Identify which cell holds the provided text, then report its [x, y] central coordinate. 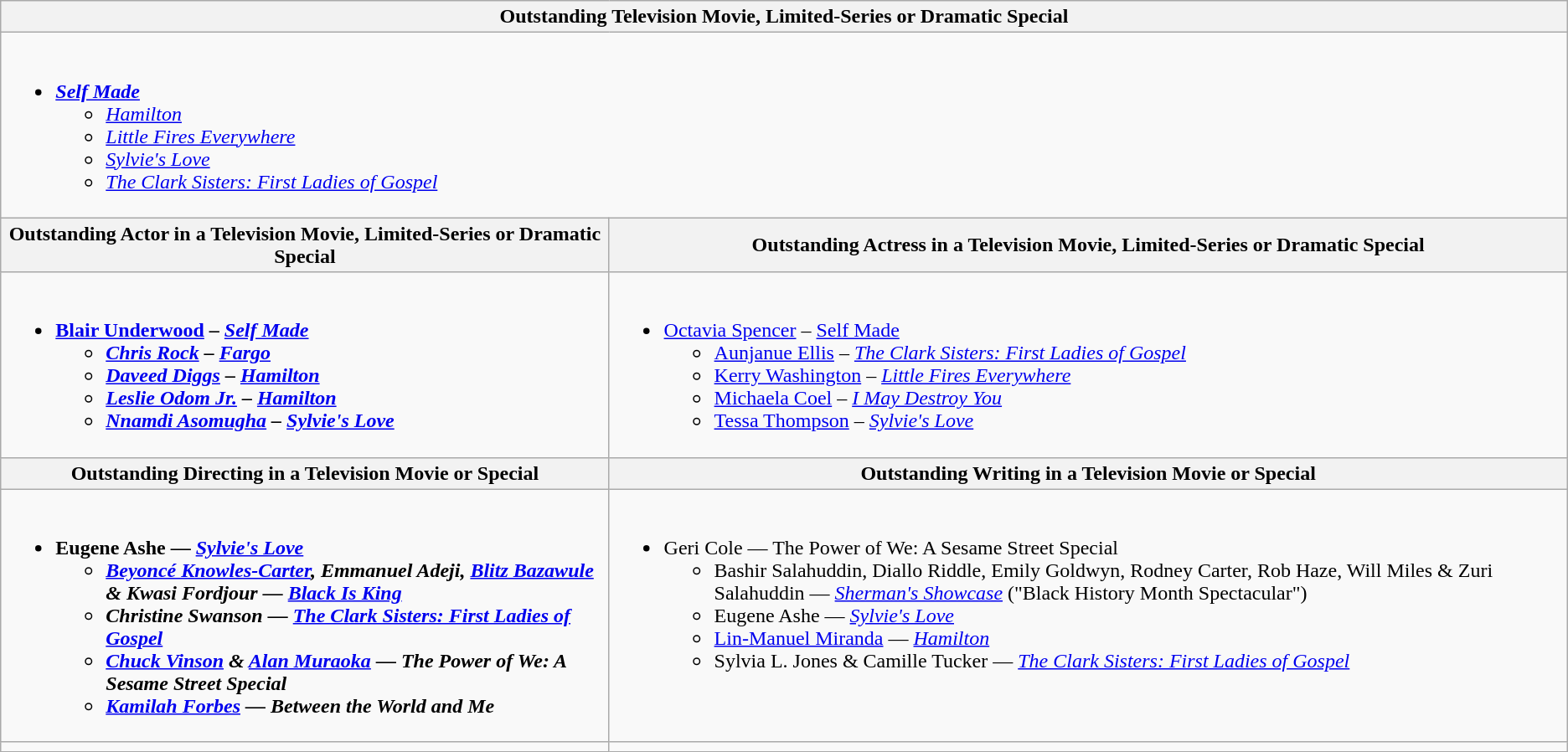
Outstanding Writing in a Television Movie or Special [1088, 473]
Outstanding Television Movie, Limited-Series or Dramatic Special [784, 17]
Outstanding Actress in a Television Movie, Limited-Series or Dramatic Special [1088, 245]
Blair Underwood – Self MadeChris Rock – FargoDaveed Diggs – HamiltonLeslie Odom Jr. – HamiltonNnamdi Asomugha – Sylvie's Love [305, 365]
Outstanding Actor in a Television Movie, Limited-Series or Dramatic Special [305, 245]
Outstanding Directing in a Television Movie or Special [305, 473]
Self MadeHamiltonLittle Fires EverywhereSylvie's LoveThe Clark Sisters: First Ladies of Gospel [784, 126]
